Scan for the cell matching the given text and deliver its [x, y] coordinate at center. 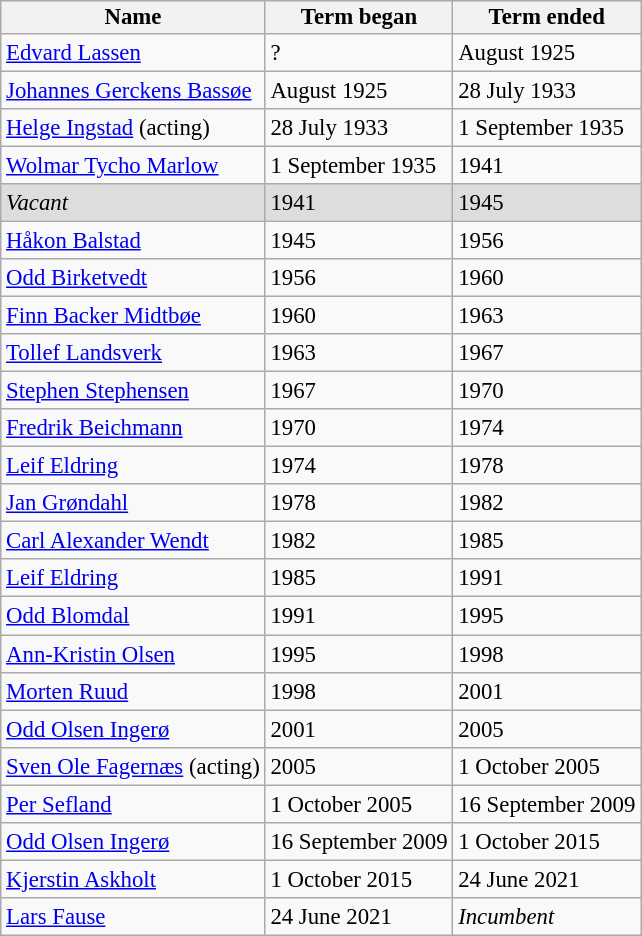
Morten Ruud [133, 691]
Incumbent [547, 917]
Wolmar Tycho Marlow [133, 165]
Jan Grøndahl [133, 503]
Johannes Gerckens Bassøe [133, 90]
Odd Blomdal [133, 616]
Vacant [133, 203]
Name [133, 17]
Term began [359, 17]
Per Sefland [133, 804]
Stephen Stephensen [133, 391]
Odd Birketvedt [133, 278]
Carl Alexander Wendt [133, 541]
Fredrik Beichmann [133, 428]
Tollef Landsverk [133, 353]
Helge Ingstad (acting) [133, 127]
? [359, 52]
Kjerstin Askholt [133, 879]
Term ended [547, 17]
Lars Fause [133, 917]
Finn Backer Midtbøe [133, 315]
Sven Ole Fagernæs (acting) [133, 766]
Edvard Lassen [133, 52]
Håkon Balstad [133, 240]
Ann-Kristin Olsen [133, 654]
